Return (x, y) of the center of cell containing provided text 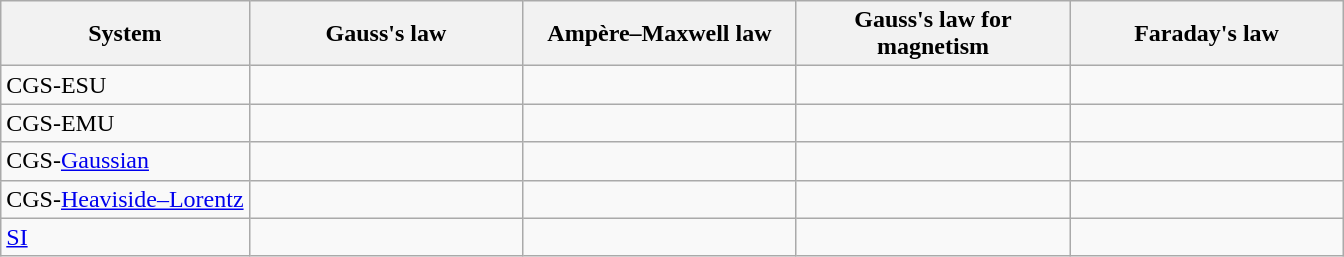
CGS-ESU (125, 85)
SI (125, 237)
CGS-EMU (125, 123)
CGS-Gaussian (125, 161)
System (125, 34)
Gauss's law for magnetism (933, 34)
Ampère–Maxwell law (660, 34)
Gauss's law (386, 34)
Faraday's law (1207, 34)
CGS-Heaviside–Lorentz (125, 199)
